For the text-containing cell, return its midpoint in [X, Y] coordinate format. 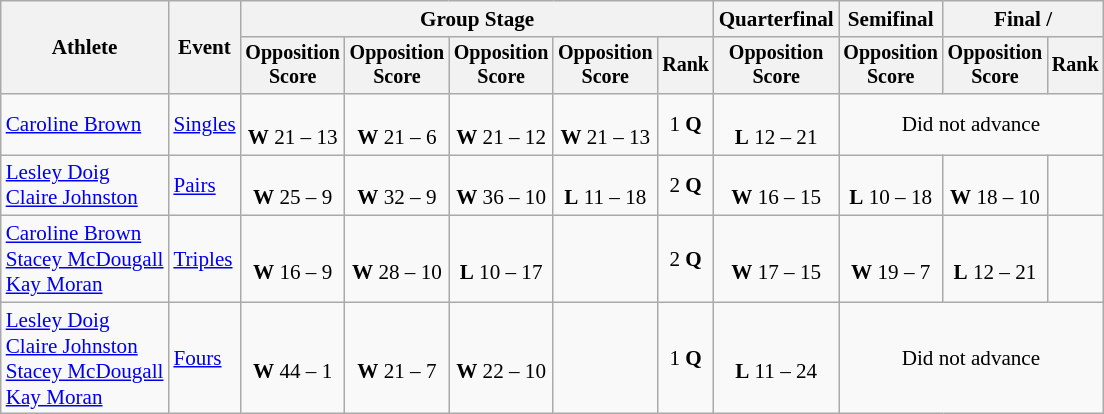
W 36 – 10 [501, 186]
W 19 – 7 [891, 259]
W 18 – 10 [995, 186]
Final / [1023, 18]
W 28 – 10 [397, 259]
W 21 – 12 [501, 124]
Athlete [85, 48]
Lesley DoigClaire Johnston [85, 186]
W 17 – 15 [776, 259]
Quarterfinal [776, 18]
Lesley DoigClaire JohnstonStacey McDougallKay Moran [85, 358]
Pairs [204, 186]
W 25 – 9 [293, 186]
W 44 – 1 [293, 358]
L 11 – 18 [605, 186]
Caroline Brown [85, 124]
W 21 – 7 [397, 358]
Event [204, 48]
W 32 – 9 [397, 186]
Semifinal [891, 18]
W 16 – 9 [293, 259]
Caroline BrownStacey McDougallKay Moran [85, 259]
L 10 – 18 [891, 186]
L 10 – 17 [501, 259]
W 22 – 10 [501, 358]
L 11 – 24 [776, 358]
Triples [204, 259]
Group Stage [478, 18]
Singles [204, 124]
W 16 – 15 [776, 186]
W 21 – 6 [397, 124]
Fours [204, 358]
